Return (x, y) of the center of cell containing provided text 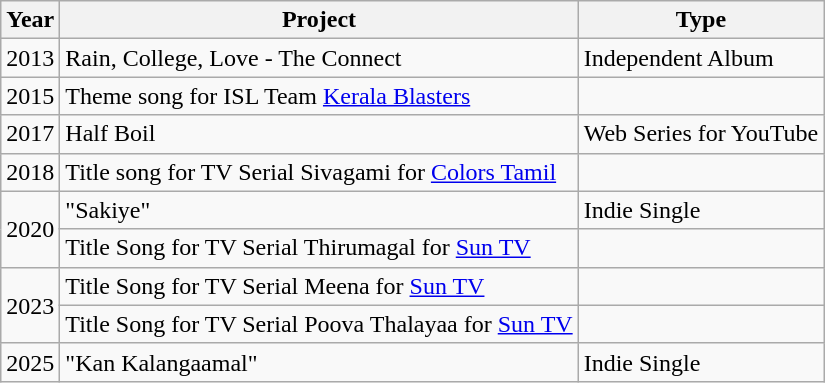
Title Song for TV Serial Poova Thalayaa for Sun TV (319, 324)
Half Boil (319, 134)
2023 (30, 305)
2013 (30, 58)
Type (701, 20)
Independent Album (701, 58)
2015 (30, 96)
Title Song for TV Serial Meena for Sun TV (319, 286)
Web Series for YouTube (701, 134)
2020 (30, 229)
Year (30, 20)
2018 (30, 172)
Theme song for ISL Team Kerala Blasters (319, 96)
2025 (30, 362)
"Sakiye" (319, 210)
Rain, College, Love - The Connect (319, 58)
Title Song for TV Serial Thirumagal for Sun TV (319, 248)
"Kan Kalangaamal" (319, 362)
Title song for TV Serial Sivagami for Colors Tamil (319, 172)
Project (319, 20)
2017 (30, 134)
